From the cell containing the given text, extract its center point as (x, y) coordinate. 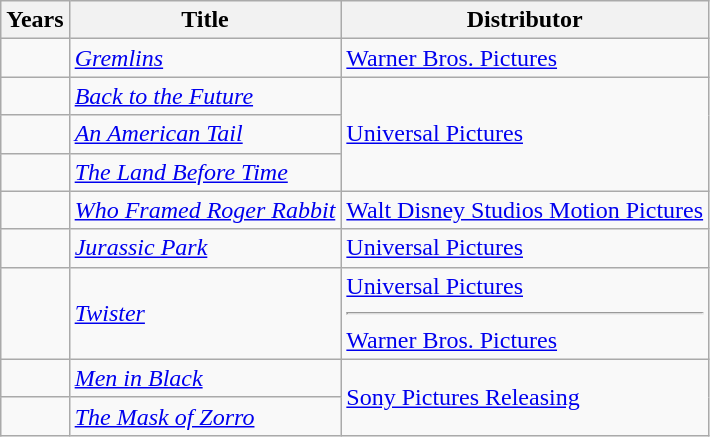
Universal PicturesWarner Bros. Pictures (525, 313)
Sony Pictures Releasing (525, 397)
Warner Bros. Pictures (525, 58)
An American Tail (205, 134)
Years (35, 20)
Who Framed Roger Rabbit (205, 210)
The Mask of Zorro (205, 416)
Title (205, 20)
The Land Before Time (205, 172)
Back to the Future (205, 96)
Men in Black (205, 378)
Walt Disney Studios Motion Pictures (525, 210)
Gremlins (205, 58)
Twister (205, 313)
Jurassic Park (205, 248)
Distributor (525, 20)
